Identify which cell holds the provided text, then report its [x, y] central coordinate. 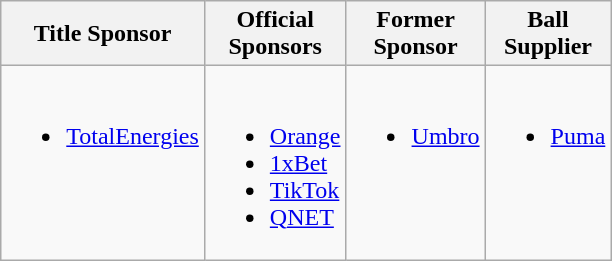
Puma [548, 163]
Former Sponsor [416, 34]
Title Sponsor [103, 34]
Orange1xBetTikTokQNET [275, 163]
Umbro [416, 163]
Official Sponsors [275, 34]
Ball Supplier [548, 34]
TotalEnergies [103, 163]
